From the cell containing the given text, extract its center point as [X, Y] coordinate. 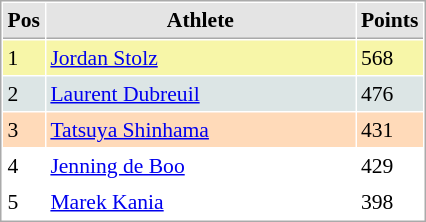
568 [390, 57]
Jenning de Boo [200, 165]
1 [24, 57]
476 [390, 93]
Marek Kania [200, 201]
398 [390, 201]
5 [24, 201]
431 [390, 129]
2 [24, 93]
429 [390, 165]
Jordan Stolz [200, 57]
Points [390, 21]
Athlete [200, 21]
Tatsuya Shinhama [200, 129]
3 [24, 129]
Pos [24, 21]
Laurent Dubreuil [200, 93]
4 [24, 165]
